Provide the (X, Y) coordinate of the cell's center where the given text is located.  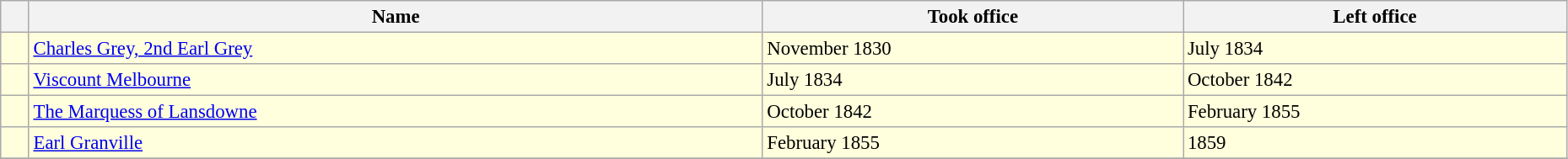
November 1830 (973, 49)
Viscount Melbourne (396, 80)
Charles Grey, 2nd Earl Grey (396, 49)
Earl Granville (396, 143)
Left office (1375, 17)
1859 (1375, 143)
Name (396, 17)
The Marquess of Lansdowne (396, 112)
Took office (973, 17)
